Output the [X, Y] coordinate of the center of the cell containing the given text.  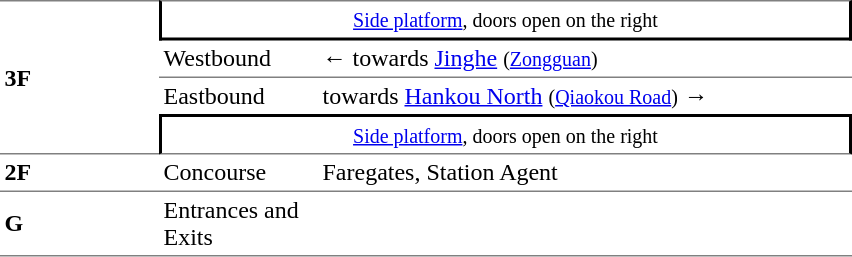
Westbound [238, 58]
Faregates, Station Agent [585, 173]
Entrances and Exits [238, 224]
2F [80, 173]
← towards Jinghe (Zongguan) [585, 58]
Eastbound [238, 95]
G [80, 224]
Concourse [238, 173]
3F [80, 77]
towards Hankou North (Qiaokou Road) → [585, 95]
